From the cell containing the given text, extract its center point as [x, y] coordinate. 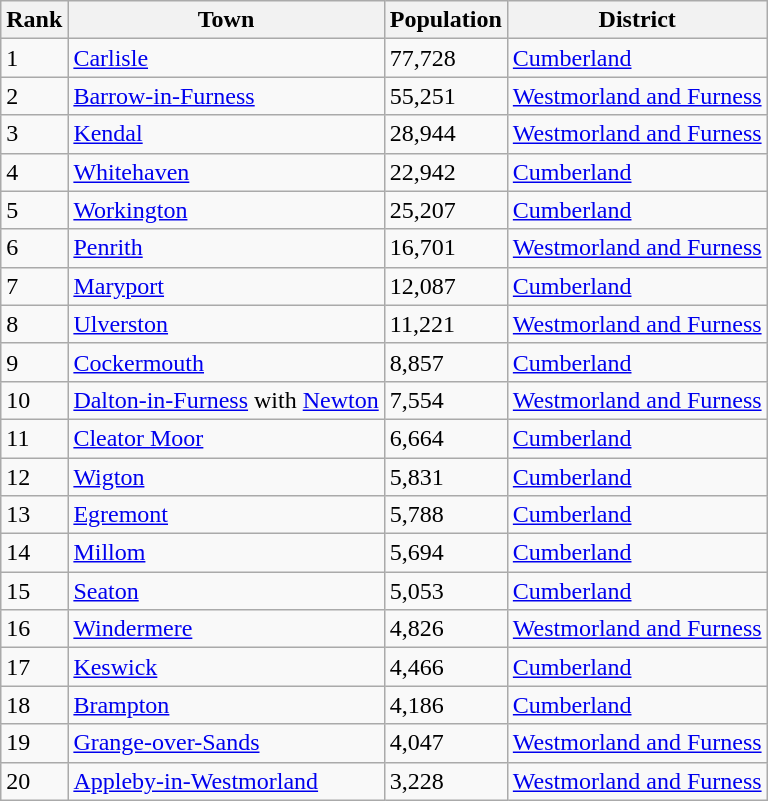
Workington [226, 210]
Egremont [226, 515]
17 [34, 667]
Dalton-in-Furness with Newton [226, 400]
Millom [226, 553]
20 [34, 781]
Brampton [226, 705]
Population [446, 20]
Cockermouth [226, 362]
16,701 [446, 248]
55,251 [446, 96]
Seaton [226, 591]
Grange-over-Sands [226, 743]
7 [34, 286]
6,664 [446, 438]
1 [34, 58]
28,944 [446, 134]
4,826 [446, 629]
5 [34, 210]
25,207 [446, 210]
Whitehaven [226, 172]
Barrow-in-Furness [226, 96]
14 [34, 553]
5,788 [446, 515]
Windermere [226, 629]
12 [34, 477]
Maryport [226, 286]
District [637, 20]
Penrith [226, 248]
77,728 [446, 58]
10 [34, 400]
4 [34, 172]
Carlisle [226, 58]
Wigton [226, 477]
4,186 [446, 705]
Rank [34, 20]
7,554 [446, 400]
2 [34, 96]
Ulverston [226, 324]
Kendal [226, 134]
11 [34, 438]
5,053 [446, 591]
Appleby-in-Westmorland [226, 781]
22,942 [446, 172]
Town [226, 20]
8,857 [446, 362]
Keswick [226, 667]
Cleator Moor [226, 438]
3 [34, 134]
16 [34, 629]
11,221 [446, 324]
19 [34, 743]
4,466 [446, 667]
15 [34, 591]
4,047 [446, 743]
8 [34, 324]
5,831 [446, 477]
9 [34, 362]
5,694 [446, 553]
3,228 [446, 781]
6 [34, 248]
18 [34, 705]
12,087 [446, 286]
13 [34, 515]
